Provide the [x, y] coordinate of the cell's center where the given text is located.  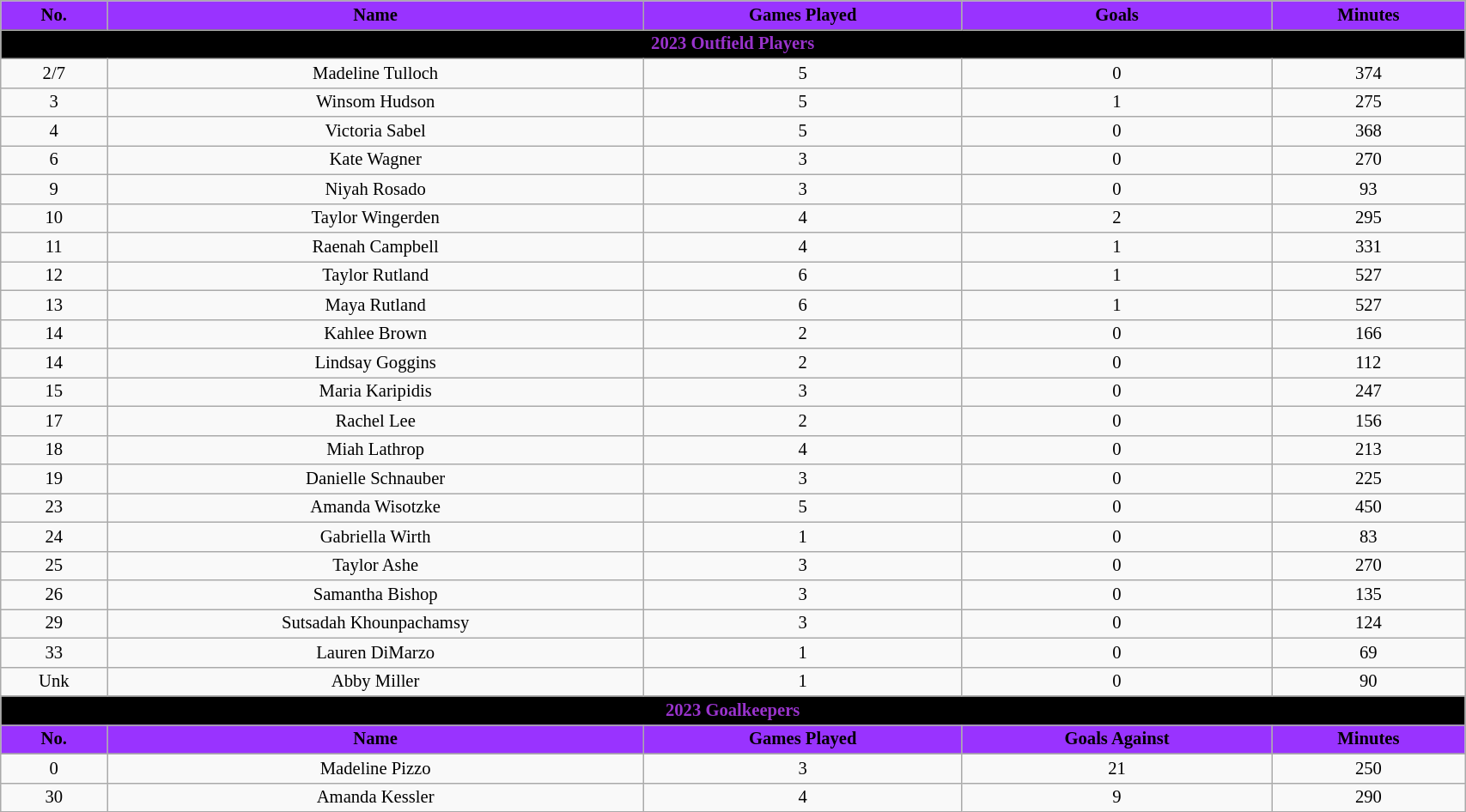
247 [1369, 391]
15 [54, 391]
Kate Wagner [376, 160]
Raenah Campbell [376, 246]
Niyah Rosado [376, 189]
2023 Goalkeepers [733, 710]
13 [54, 305]
90 [1369, 682]
29 [54, 623]
290 [1369, 797]
124 [1369, 623]
Amanda Wisotzke [376, 507]
Lindsay Goggins [376, 363]
26 [54, 595]
368 [1369, 131]
Samantha Bishop [376, 595]
Victoria Sabel [376, 131]
156 [1369, 421]
Goals [1116, 15]
10 [54, 218]
Lauren DiMarzo [376, 652]
374 [1369, 73]
Kahlee Brown [376, 334]
11 [54, 246]
331 [1369, 246]
17 [54, 421]
24 [54, 536]
Madeline Pizzo [376, 768]
Winsom Hudson [376, 102]
Taylor Wingerden [376, 218]
135 [1369, 595]
275 [1369, 102]
225 [1369, 478]
25 [54, 566]
450 [1369, 507]
Sutsadah Khounpachamsy [376, 623]
166 [1369, 334]
93 [1369, 189]
21 [1116, 768]
2/7 [54, 73]
12 [54, 276]
19 [54, 478]
Rachel Lee [376, 421]
30 [54, 797]
Unk [54, 682]
69 [1369, 652]
250 [1369, 768]
Maya Rutland [376, 305]
Goals Against [1116, 739]
Abby Miller [376, 682]
Miah Lathrop [376, 450]
213 [1369, 450]
Madeline Tulloch [376, 73]
Danielle Schnauber [376, 478]
Gabriella Wirth [376, 536]
33 [54, 652]
Maria Karipidis [376, 391]
18 [54, 450]
83 [1369, 536]
Taylor Rutland [376, 276]
112 [1369, 363]
295 [1369, 218]
2023 Outfield Players [733, 44]
Taylor Ashe [376, 566]
23 [54, 507]
Amanda Kessler [376, 797]
